Capture the cell that displays the provided text and extract its [X, Y] central coordinate. 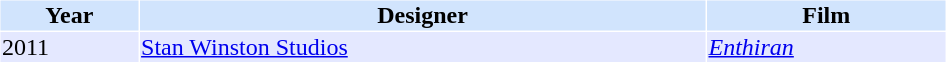
Stan Winston Studios [423, 47]
Year [69, 15]
2011 [69, 47]
Enthiran [826, 47]
Designer [423, 15]
Film [826, 15]
